Determine the (X, Y) coordinate at the center of the cell enclosing the given text.  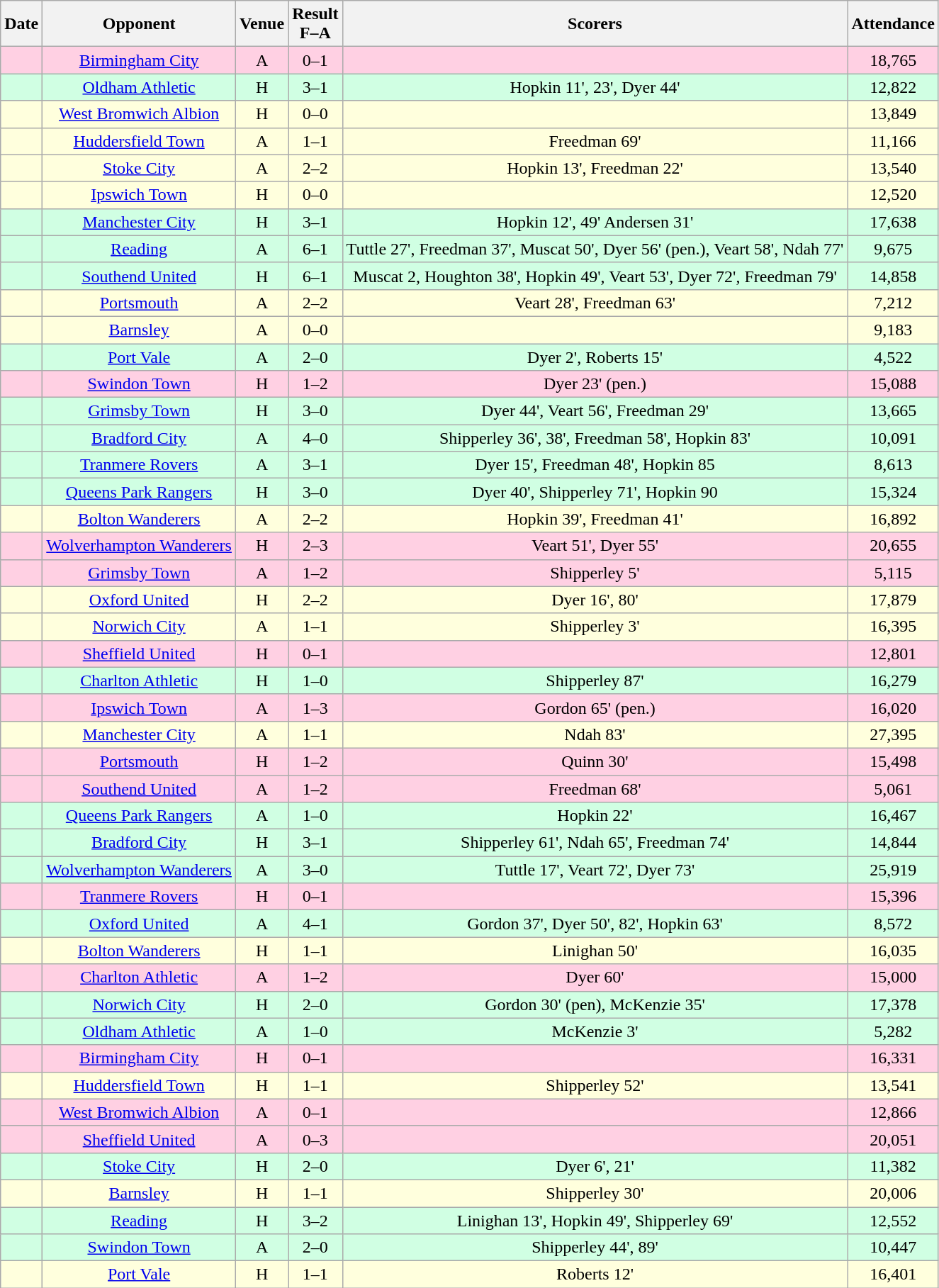
5,282 (893, 1031)
10,091 (893, 438)
Shipperley 52' (595, 1085)
Gordon 37', Dyer 50', 82', Hopkin 63' (595, 924)
15,324 (893, 492)
Dyer 6', 21' (595, 1166)
Shipperley 30' (595, 1193)
Gordon 30' (pen), McKenzie 35' (595, 1004)
17,378 (893, 1004)
5,061 (893, 789)
16,467 (893, 816)
Shipperley 36', 38', Freedman 58', Hopkin 83' (595, 438)
Freedman 68' (595, 789)
Dyer 60' (595, 978)
Roberts 12' (595, 1275)
14,858 (893, 276)
11,166 (893, 141)
16,401 (893, 1275)
3–2 (315, 1220)
10,447 (893, 1248)
4–1 (315, 924)
1–3 (315, 707)
Linighan 13', Hopkin 49', Shipperley 69' (595, 1220)
20,051 (893, 1139)
Hopkin 22' (595, 816)
7,212 (893, 303)
14,844 (893, 843)
Dyer 44', Veart 56', Freedman 29' (595, 411)
15,000 (893, 978)
Tuttle 27', Freedman 37', Muscat 50', Dyer 56' (pen.), Veart 58', Ndah 77' (595, 249)
20,655 (893, 546)
12,822 (893, 87)
13,540 (893, 168)
4–0 (315, 438)
Freedman 69' (595, 141)
Shipperley 3' (595, 627)
16,035 (893, 951)
Dyer 23' (pen.) (595, 384)
16,395 (893, 627)
18,765 (893, 60)
Dyer 16', 80' (595, 600)
4,522 (893, 357)
15,088 (893, 384)
17,879 (893, 600)
13,849 (893, 114)
8,572 (893, 924)
9,675 (893, 249)
27,395 (893, 734)
12,520 (893, 195)
Dyer 40', Shipperley 71', Hopkin 90 (595, 492)
Shipperley 44', 89' (595, 1248)
2–3 (315, 546)
Dyer 2', Roberts 15' (595, 357)
9,183 (893, 330)
McKenzie 3' (595, 1031)
Muscat 2, Houghton 38', Hopkin 49', Veart 53', Dyer 72', Freedman 79' (595, 276)
16,892 (893, 519)
Hopkin 13', Freedman 22' (595, 168)
Gordon 65' (pen.) (595, 707)
Tuttle 17', Veart 72', Dyer 73' (595, 870)
8,613 (893, 465)
Venue (262, 24)
5,115 (893, 573)
12,866 (893, 1112)
Date (21, 24)
25,919 (893, 870)
Shipperley 5' (595, 573)
12,801 (893, 654)
16,331 (893, 1058)
Hopkin 12', 49' Andersen 31' (595, 222)
Dyer 15', Freedman 48', Hopkin 85 (595, 465)
16,020 (893, 707)
Hopkin 39', Freedman 41' (595, 519)
15,498 (893, 761)
0–3 (315, 1139)
12,552 (893, 1220)
Hopkin 11', 23', Dyer 44' (595, 87)
17,638 (893, 222)
Attendance (893, 24)
Shipperley 61', Ndah 65', Freedman 74' (595, 843)
Veart 51', Dyer 55' (595, 546)
Scorers (595, 24)
15,396 (893, 897)
11,382 (893, 1166)
20,006 (893, 1193)
13,665 (893, 411)
Opponent (139, 24)
Quinn 30' (595, 761)
Shipperley 87' (595, 681)
Ndah 83' (595, 734)
ResultF–A (315, 24)
Veart 28', Freedman 63' (595, 303)
16,279 (893, 681)
Linighan 50' (595, 951)
13,541 (893, 1085)
